Locate the cell with the specified text and output its (X, Y) center coordinate. 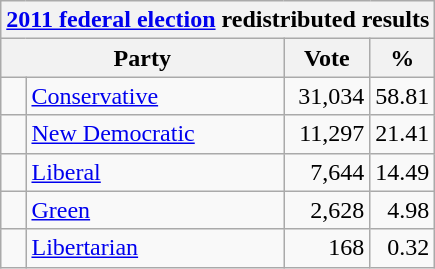
% (402, 58)
Green (155, 210)
168 (327, 248)
Party (142, 58)
2,628 (327, 210)
New Democratic (155, 134)
4.98 (402, 210)
11,297 (327, 134)
Liberal (155, 172)
31,034 (327, 96)
14.49 (402, 172)
Conservative (155, 96)
21.41 (402, 134)
7,644 (327, 172)
2011 federal election redistributed results (218, 20)
0.32 (402, 248)
Vote (327, 58)
58.81 (402, 96)
Libertarian (155, 248)
